Find where the given text appears and provide that cell's center as [X, Y] coordinate. 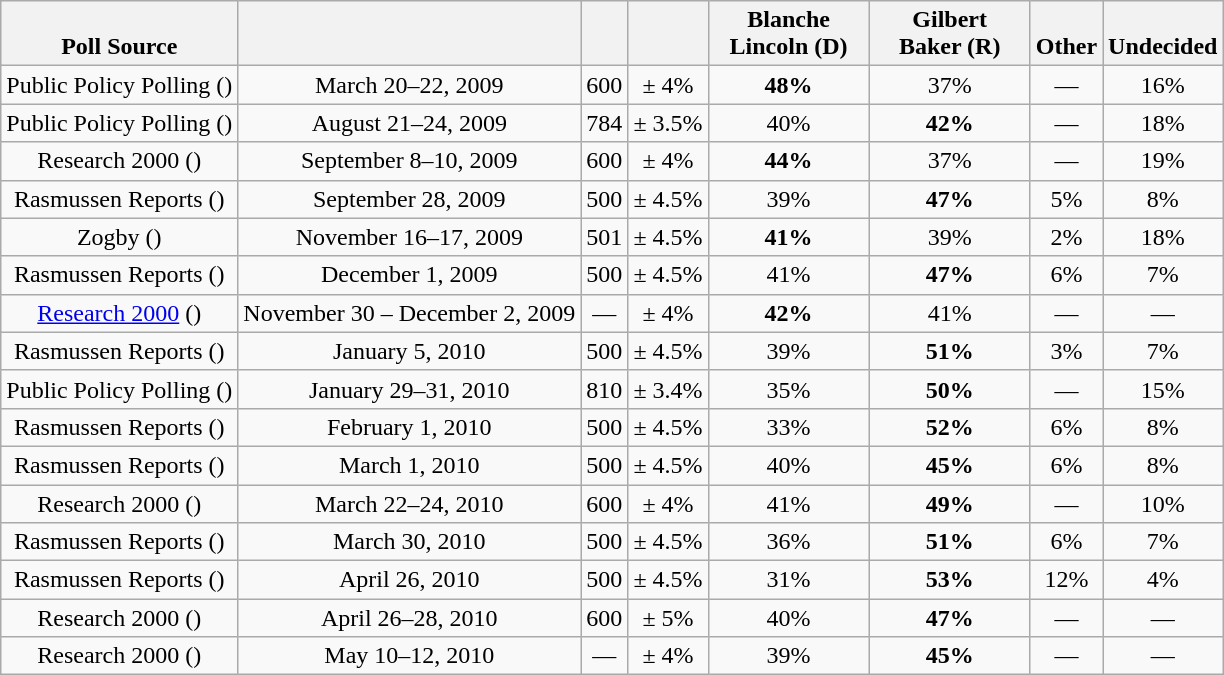
50% [950, 389]
33% [788, 427]
36% [788, 542]
February 1, 2010 [410, 427]
April 26–28, 2010 [410, 618]
Undecided [1163, 34]
2% [1066, 237]
March 20–22, 2009 [410, 85]
BlancheLincoln (D) [788, 34]
49% [950, 503]
10% [1163, 503]
August 21–24, 2009 [410, 123]
5% [1066, 199]
April 26, 2010 [410, 580]
810 [604, 389]
November 16–17, 2009 [410, 237]
35% [788, 389]
Poll Source [120, 34]
September 8–10, 2009 [410, 161]
January 5, 2010 [410, 351]
48% [788, 85]
3% [1066, 351]
12% [1066, 580]
January 29–31, 2010 [410, 389]
± 5% [668, 618]
4% [1163, 580]
784 [604, 123]
501 [604, 237]
March 22–24, 2010 [410, 503]
44% [788, 161]
± 3.5% [668, 123]
Zogby () [120, 237]
15% [1163, 389]
31% [788, 580]
52% [950, 427]
16% [1163, 85]
March 1, 2010 [410, 465]
March 30, 2010 [410, 542]
19% [1163, 161]
GilbertBaker (R) [950, 34]
November 30 – December 2, 2009 [410, 313]
September 28, 2009 [410, 199]
Other [1066, 34]
May 10–12, 2010 [410, 656]
± 3.4% [668, 389]
December 1, 2009 [410, 275]
53% [950, 580]
